Capture the cell that displays the provided text and extract its [x, y] central coordinate. 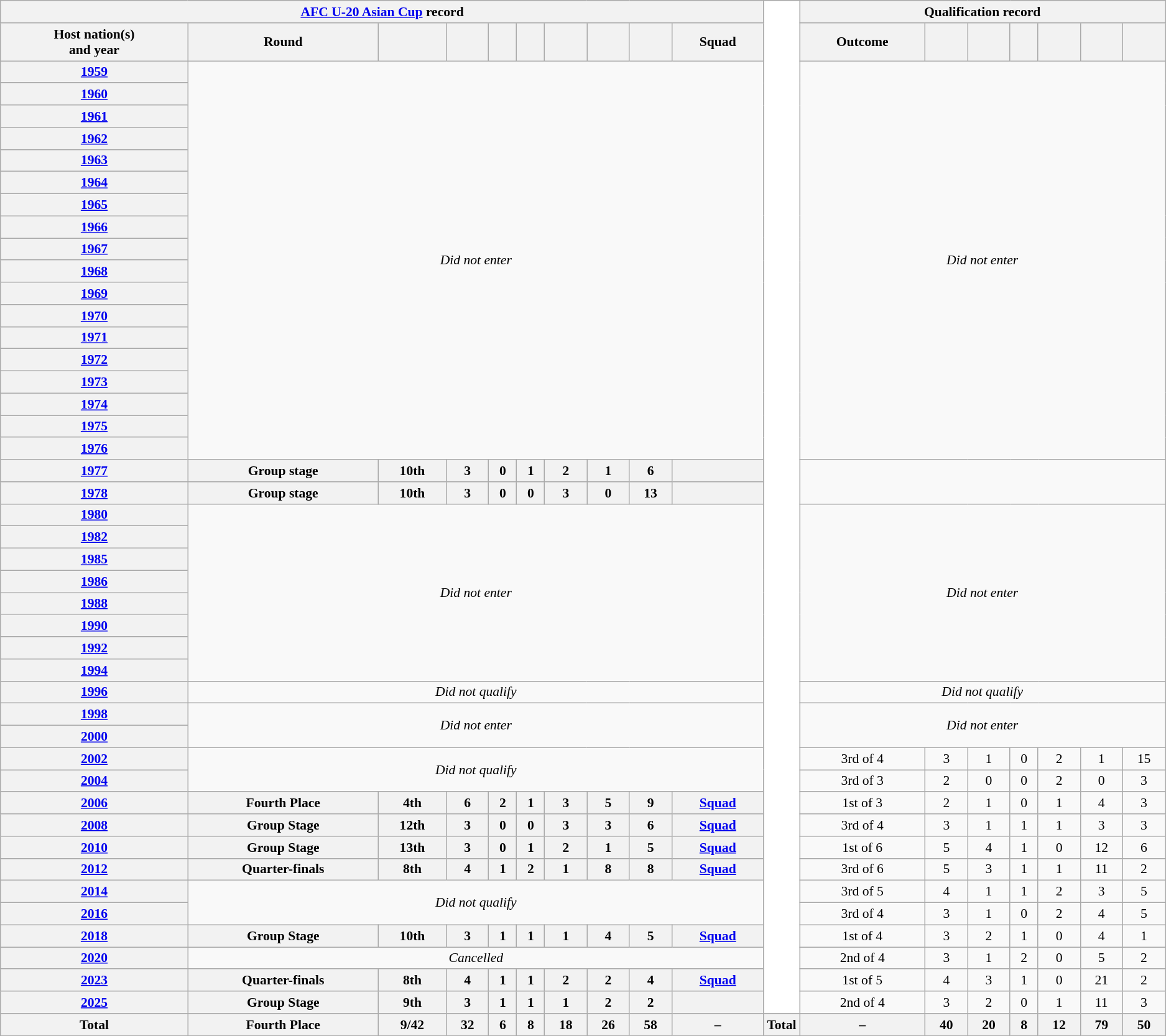
AFC U-20 Asian Cup record [382, 12]
1st of 6 [863, 848]
3rd of 5 [863, 892]
1971 [95, 338]
1973 [95, 382]
20 [989, 1025]
1968 [95, 272]
Qualification record [983, 12]
1966 [95, 227]
1994 [95, 670]
2012 [95, 869]
Round [283, 42]
2014 [95, 892]
1st of 5 [863, 981]
1st of 4 [863, 936]
2002 [95, 759]
1962 [95, 139]
1990 [95, 626]
2010 [95, 848]
Outcome [863, 42]
40 [946, 1025]
3rd of 6 [863, 869]
1980 [95, 515]
1976 [95, 449]
1970 [95, 316]
1982 [95, 537]
2020 [95, 958]
3rd of 3 [863, 781]
1st of 3 [863, 803]
9 [650, 803]
2006 [95, 803]
1965 [95, 205]
2000 [95, 737]
1978 [95, 493]
1963 [95, 160]
32 [468, 1025]
9th [412, 1002]
1964 [95, 183]
26 [608, 1025]
Host nation(s)and year [95, 42]
1961 [95, 116]
21 [1101, 981]
18 [566, 1025]
1960 [95, 95]
4th [412, 803]
Cancelled [476, 958]
2023 [95, 981]
9/42 [412, 1025]
79 [1101, 1025]
1967 [95, 249]
2018 [95, 936]
1998 [95, 715]
2008 [95, 825]
2004 [95, 781]
2025 [95, 1002]
2016 [95, 914]
1977 [95, 471]
13 [650, 493]
1974 [95, 404]
1996 [95, 692]
12th [412, 825]
1992 [95, 648]
1972 [95, 360]
58 [650, 1025]
1986 [95, 581]
15 [1144, 759]
13th [412, 848]
1975 [95, 427]
1959 [95, 72]
1969 [95, 294]
1985 [95, 560]
50 [1144, 1025]
1988 [95, 604]
